Output the (X, Y) coordinate of the center of the cell containing the given text.  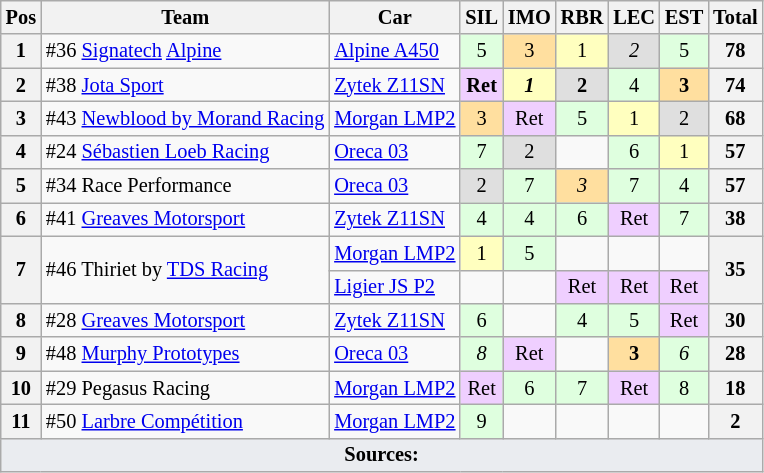
74 (735, 85)
EST (684, 17)
#34 Race Performance (185, 186)
Car (394, 17)
11 (21, 421)
Total (735, 17)
SIL (482, 17)
68 (735, 118)
#38 Jota Sport (185, 85)
Sources: (382, 455)
IMO (530, 17)
Pos (21, 17)
35 (735, 270)
#50 Larbre Compétition (185, 421)
RBR (582, 17)
LEC (634, 17)
#28 Greaves Motorsport (185, 320)
28 (735, 354)
#48 Murphy Prototypes (185, 354)
#24 Sébastien Loeb Racing (185, 152)
38 (735, 219)
#41 Greaves Motorsport (185, 219)
#46 Thiriet by TDS Racing (185, 270)
#29 Pegasus Racing (185, 388)
30 (735, 320)
#43 Newblood by Morand Racing (185, 118)
Ligier JS P2 (394, 287)
Alpine A450 (394, 51)
18 (735, 388)
#36 Signatech Alpine (185, 51)
10 (21, 388)
Team (185, 17)
78 (735, 51)
